Identify which cell holds the provided text, then report its (x, y) central coordinate. 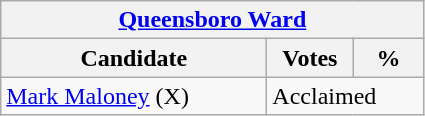
% (388, 58)
Queensboro Ward (212, 20)
Candidate (134, 58)
Acclaimed (346, 96)
Votes (310, 58)
Mark Maloney (X) (134, 96)
